Provide the [x, y] coordinate of the cell's center where the given text is located.  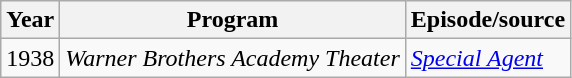
Episode/source [488, 20]
1938 [30, 58]
Warner Brothers Academy Theater [232, 58]
Program [232, 20]
Special Agent [488, 58]
Year [30, 20]
